Search for the cell housing the specified text and yield its [x, y] center coordinate. 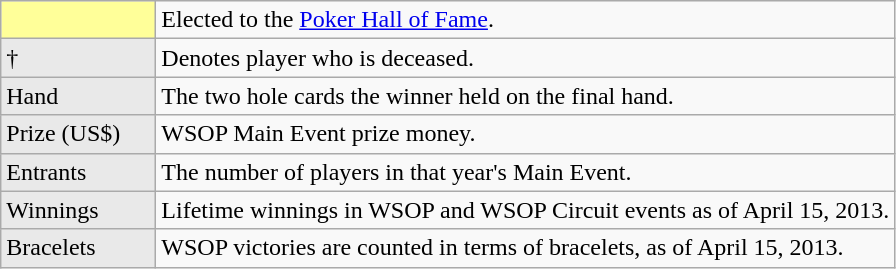
Lifetime winnings in WSOP and WSOP Circuit events as of April 15, 2013. [526, 210]
The two hole cards the winner held on the final hand. [526, 96]
Hand [78, 96]
WSOP Main Event prize money. [526, 134]
The number of players in that year's Main Event. [526, 172]
Elected to the Poker Hall of Fame. [526, 20]
Winnings [78, 210]
Entrants [78, 172]
Bracelets [78, 248]
WSOP victories are counted in terms of bracelets, as of April 15, 2013. [526, 248]
Prize (US$) [78, 134]
† [78, 58]
Denotes player who is deceased. [526, 58]
